Determine the (X, Y) coordinate at the center of the cell enclosing the given text.  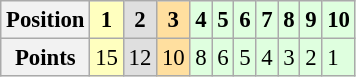
Points (46, 58)
12 (140, 58)
9 (311, 20)
7 (267, 20)
Position (46, 20)
15 (106, 58)
